For the text-containing cell, return its midpoint in [x, y] coordinate format. 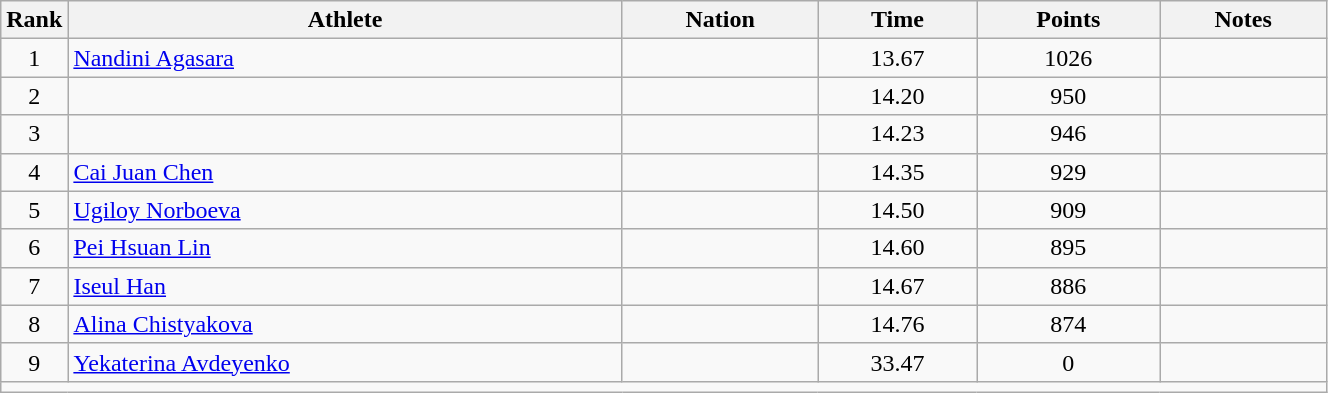
929 [1068, 172]
14.60 [898, 248]
Iseul Han [345, 286]
909 [1068, 210]
Pei Hsuan Lin [345, 248]
14.67 [898, 286]
4 [34, 172]
886 [1068, 286]
1026 [1068, 58]
13.67 [898, 58]
14.20 [898, 96]
874 [1068, 324]
946 [1068, 134]
Notes [1244, 20]
14.76 [898, 324]
0 [1068, 362]
14.23 [898, 134]
Rank [34, 20]
Time [898, 20]
5 [34, 210]
3 [34, 134]
8 [34, 324]
Points [1068, 20]
Yekaterina Avdeyenko [345, 362]
895 [1068, 248]
14.35 [898, 172]
Athlete [345, 20]
Nandini Agasara [345, 58]
Alina Chistyakova [345, 324]
950 [1068, 96]
7 [34, 286]
Cai Juan Chen [345, 172]
6 [34, 248]
Nation [720, 20]
2 [34, 96]
9 [34, 362]
33.47 [898, 362]
Ugiloy Norboeva [345, 210]
14.50 [898, 210]
1 [34, 58]
